Output the [X, Y] coordinate of the center of the cell containing the given text.  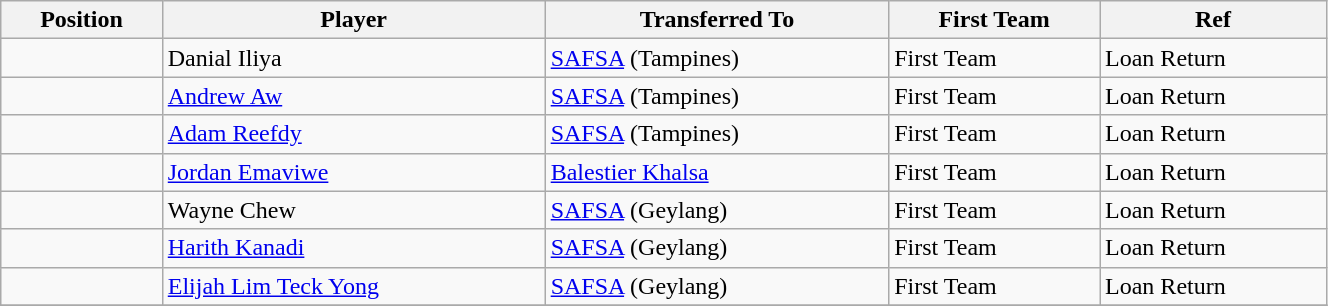
Danial Iliya [354, 58]
Elijah Lim Teck Yong [354, 286]
Andrew Aw [354, 96]
Transferred To [717, 20]
Jordan Emaviwe [354, 172]
Balestier Khalsa [717, 172]
Ref [1214, 20]
Harith Kanadi [354, 248]
Adam Reefdy [354, 134]
Position [82, 20]
Wayne Chew [354, 210]
Player [354, 20]
